Capture the cell that displays the provided text and extract its (X, Y) central coordinate. 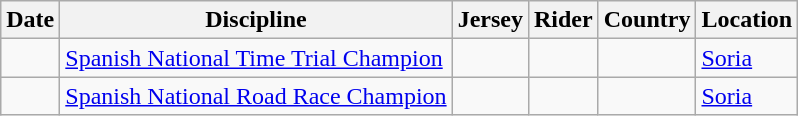
Country (647, 20)
Location (747, 20)
Rider (563, 20)
Date (30, 20)
Jersey (490, 20)
Spanish National Road Race Champion (256, 96)
Discipline (256, 20)
Spanish National Time Trial Champion (256, 58)
